Find where the given text appears and provide that cell's center as [x, y] coordinate. 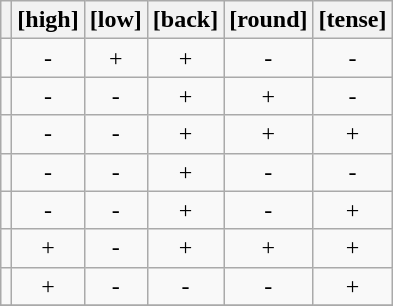
[high] [48, 20]
[tense] [352, 20]
[round] [268, 20]
[low] [116, 20]
[back] [185, 20]
